Pinpoint the cell where the given text exists, returning its (x, y) midpoint coordinate. 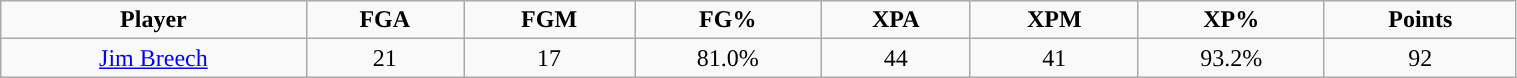
XPM (1054, 20)
XP% (1231, 20)
44 (896, 58)
FGM (550, 20)
17 (550, 58)
41 (1054, 58)
92 (1420, 58)
81.0% (728, 58)
Jim Breech (154, 58)
FGA (384, 20)
21 (384, 58)
XPA (896, 20)
FG% (728, 20)
Points (1420, 20)
Player (154, 20)
93.2% (1231, 58)
